Find where the given text appears and provide that cell's center as (x, y) coordinate. 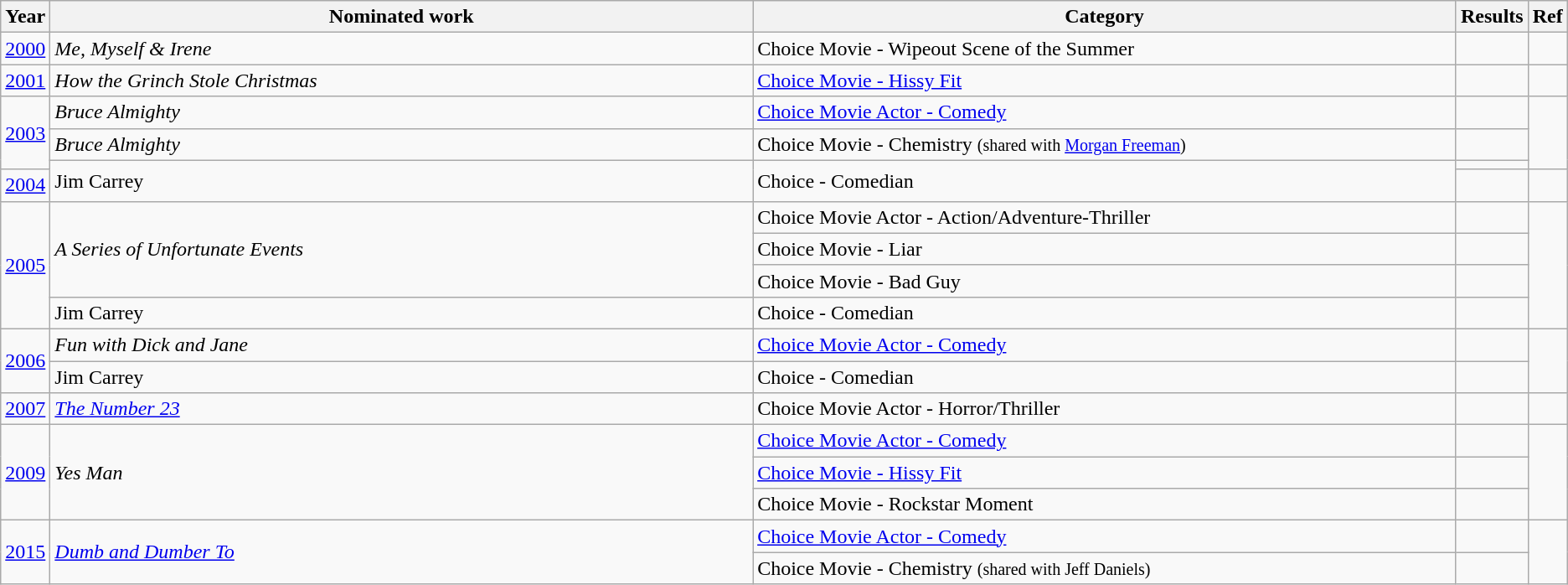
2000 (25, 49)
Choice Movie Actor - Action/Adventure-Thriller (1105, 217)
Choice Movie - Chemistry (shared with Jeff Daniels) (1105, 568)
The Number 23 (402, 409)
How the Grinch Stole Christmas (402, 80)
Fun with Dick and Jane (402, 344)
2003 (25, 132)
Choice Movie - Wipeout Scene of the Summer (1105, 49)
2004 (25, 185)
Results (1492, 17)
2015 (25, 552)
Nominated work (402, 17)
Yes Man (402, 473)
Year (25, 17)
2009 (25, 473)
2007 (25, 409)
Choice Movie - Bad Guy (1105, 281)
2001 (25, 80)
Choice Movie - Rockstar Moment (1105, 505)
Choice Movie Actor - Horror/Thriller (1105, 409)
Me, Myself & Irene (402, 49)
Category (1105, 17)
Dumb and Dumber To (402, 552)
A Series of Unfortunate Events (402, 249)
Ref (1548, 17)
2005 (25, 265)
Choice Movie - Liar (1105, 249)
2006 (25, 360)
Choice Movie - Chemistry (shared with Morgan Freeman) (1105, 144)
